For the text-containing cell, return its midpoint in (x, y) coordinate format. 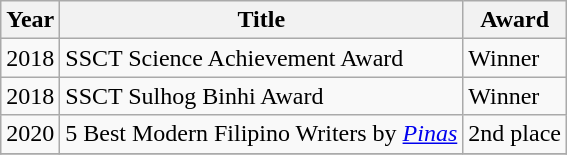
Year (30, 20)
Award (515, 20)
2020 (30, 134)
SSCT Sulhog Binhi Award (262, 96)
Title (262, 20)
2nd place (515, 134)
5 Best Modern Filipino Writers by Pinas (262, 134)
SSCT Science Achievement Award (262, 58)
